Return (X, Y) of the center of cell containing provided text 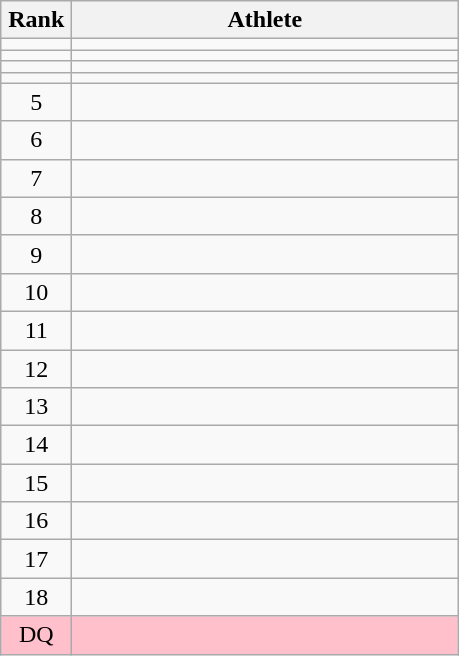
9 (36, 254)
5 (36, 102)
Athlete (265, 20)
16 (36, 521)
14 (36, 445)
17 (36, 559)
8 (36, 216)
6 (36, 140)
18 (36, 597)
Rank (36, 20)
15 (36, 483)
DQ (36, 635)
11 (36, 330)
13 (36, 407)
10 (36, 292)
12 (36, 369)
7 (36, 178)
